Return (x, y) of the center of cell containing provided text 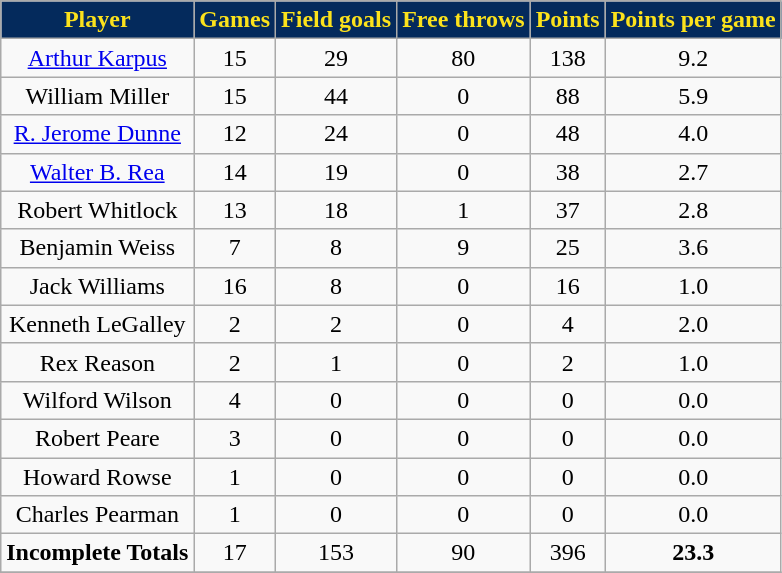
William Miller (98, 96)
48 (568, 134)
4.0 (693, 134)
17 (235, 553)
Field goals (336, 20)
Robert Whitlock (98, 210)
Points per game (693, 20)
Games (235, 20)
138 (568, 58)
396 (568, 553)
Charles Pearman (98, 515)
Wilford Wilson (98, 400)
Incomplete Totals (98, 553)
153 (336, 553)
Rex Reason (98, 362)
Player (98, 20)
9.2 (693, 58)
18 (336, 210)
2.8 (693, 210)
44 (336, 96)
2.0 (693, 324)
Arthur Karpus (98, 58)
Jack Williams (98, 286)
25 (568, 248)
90 (464, 553)
3 (235, 438)
Howard Rowse (98, 477)
Points (568, 20)
Robert Peare (98, 438)
2.7 (693, 172)
Walter B. Rea (98, 172)
12 (235, 134)
14 (235, 172)
19 (336, 172)
R. Jerome Dunne (98, 134)
38 (568, 172)
29 (336, 58)
13 (235, 210)
24 (336, 134)
Free throws (464, 20)
7 (235, 248)
80 (464, 58)
5.9 (693, 96)
Benjamin Weiss (98, 248)
Kenneth LeGalley (98, 324)
88 (568, 96)
3.6 (693, 248)
9 (464, 248)
37 (568, 210)
23.3 (693, 553)
